Output the (x, y) coordinate of the center of the cell containing the given text.  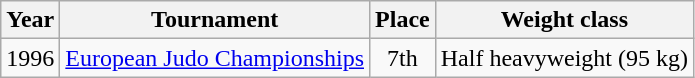
1996 (30, 58)
7th (403, 58)
European Judo Championships (215, 58)
Year (30, 20)
Half heavyweight (95 kg) (564, 58)
Weight class (564, 20)
Place (403, 20)
Tournament (215, 20)
